Return the (x, y) coordinate for the center point of the cell that contains the specified text.  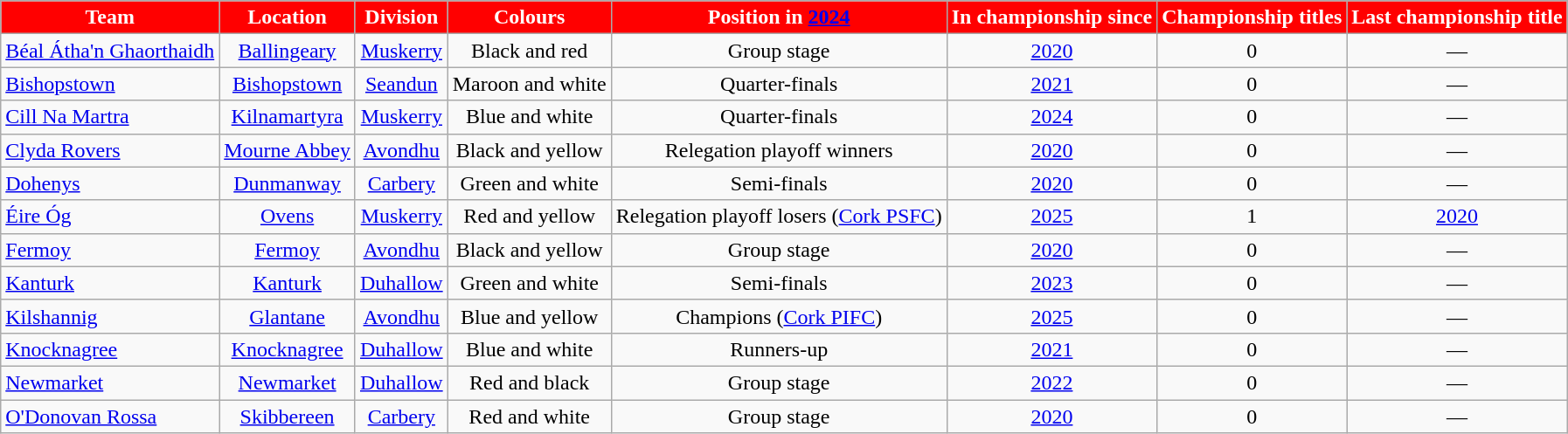
Champions (Cork PIFC) (779, 316)
Last championship title (1457, 17)
Relegation playoff losers (Cork PSFC) (779, 217)
Glantane (288, 316)
Éire Óg (110, 217)
In championship since (1051, 17)
Blue and yellow (530, 316)
Black and red (530, 51)
Kilnamartyra (288, 117)
Maroon and white (530, 84)
Kilshannig (110, 316)
Dohenys (110, 183)
Red and yellow (530, 217)
Skibbereen (288, 417)
2023 (1051, 283)
Mourne Abbey (288, 150)
Red and black (530, 382)
Ovens (288, 217)
Red and white (530, 417)
Cill Na Martra (110, 117)
Seandun (401, 84)
Position in 2024 (779, 17)
Clyda Rovers (110, 150)
Relegation playoff winners (779, 150)
2024 (1051, 117)
Béal Átha'n Ghaorthaidh (110, 51)
1 (1252, 217)
O'Donovan Rossa (110, 417)
Championship titles (1252, 17)
Ballingeary (288, 51)
Location (288, 17)
Division (401, 17)
Runners-up (779, 349)
Dunmanway (288, 183)
Colours (530, 17)
2022 (1051, 382)
Team (110, 17)
